For the text-containing cell, return its midpoint in (X, Y) coordinate format. 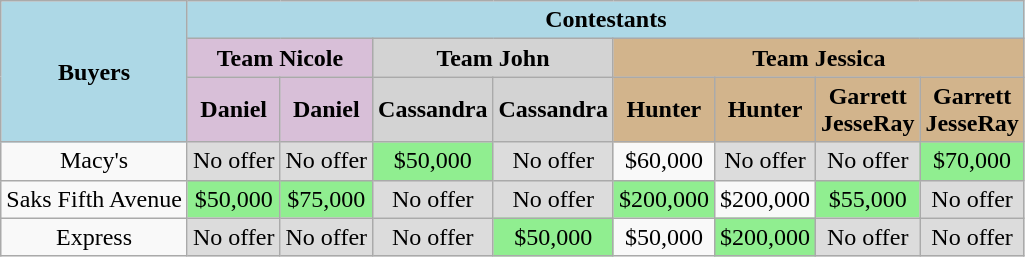
$75,000 (326, 199)
$60,000 (664, 161)
Saks Fifth Avenue (94, 199)
$70,000 (972, 161)
Team Jessica (818, 58)
$55,000 (868, 199)
Contestants (606, 20)
Team John (494, 58)
Buyers (94, 72)
Express (94, 237)
Team Nicole (280, 58)
Macy's (94, 161)
